From the cell containing the given text, extract its center point as [X, Y] coordinate. 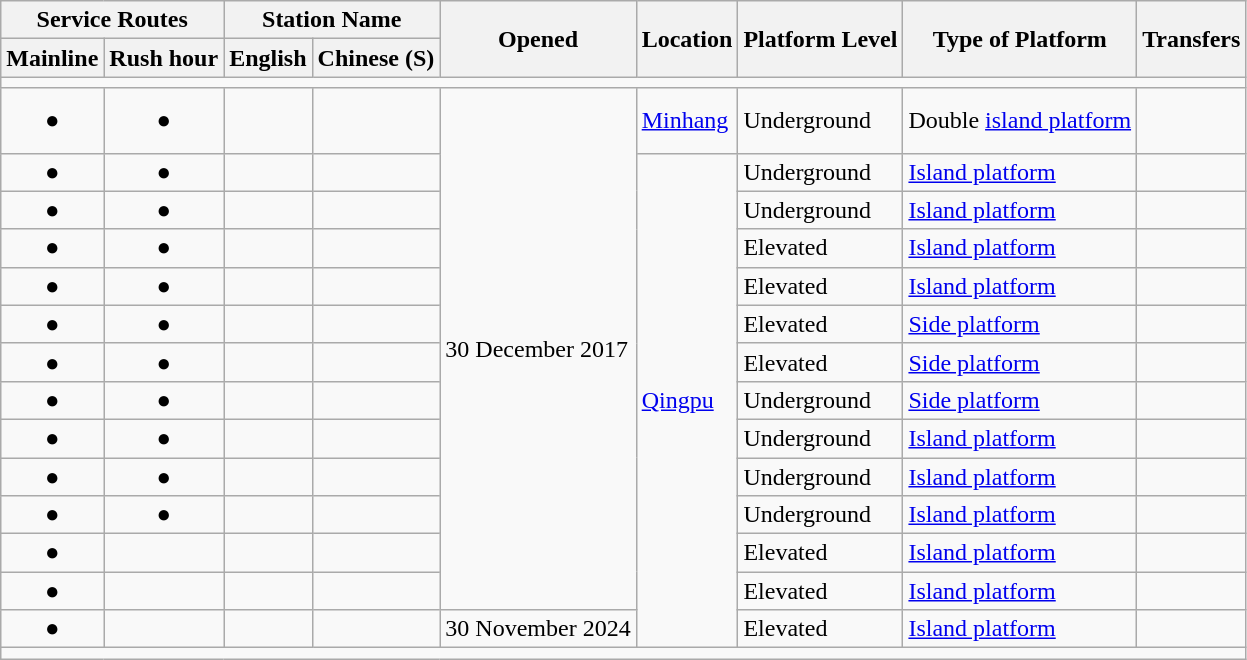
Platform Level [820, 39]
30 November 2024 [538, 629]
Minhang [687, 120]
Station Name [332, 20]
Transfers [1192, 39]
Qingpu [687, 400]
Service Routes [112, 20]
Location [687, 39]
30 December 2017 [538, 349]
Type of Platform [1020, 39]
English [268, 58]
Opened [538, 39]
Chinese (S) [376, 58]
Mainline [52, 58]
Rush hour [164, 58]
Double island platform [1020, 120]
